Pinpoint the cell where the given text exists, returning its [x, y] midpoint coordinate. 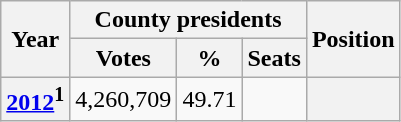
Position [353, 39]
20121 [36, 100]
Year [36, 39]
Votes [124, 58]
49.71 [210, 100]
4,260,709 [124, 100]
Seats [274, 58]
County presidents [188, 20]
% [210, 58]
